Detect which cell encompasses the target text, then output its (x, y) center coordinate. 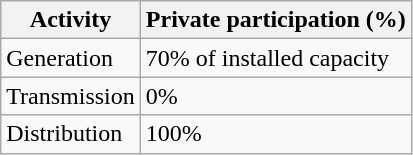
100% (276, 134)
Distribution (71, 134)
Activity (71, 20)
0% (276, 96)
Generation (71, 58)
Transmission (71, 96)
70% of installed capacity (276, 58)
Private participation (%) (276, 20)
